Scan for the cell matching the given text and deliver its [x, y] coordinate at center. 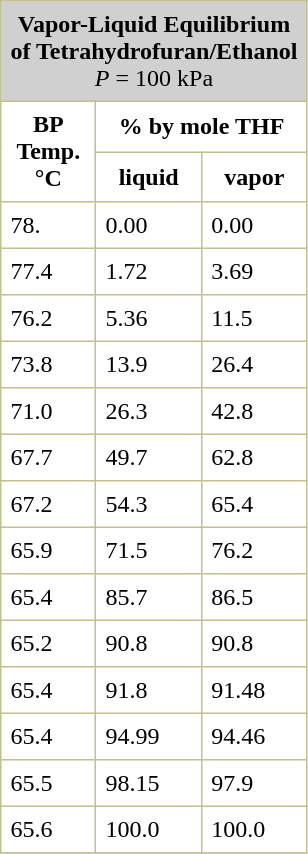
71.0 [48, 411]
26.4 [255, 364]
3.69 [255, 271]
1.72 [149, 271]
65.2 [48, 643]
5.36 [149, 318]
91.8 [149, 690]
11.5 [255, 318]
62.8 [255, 457]
86.5 [255, 597]
65.5 [48, 783]
98.15 [149, 783]
67.2 [48, 504]
97.9 [255, 783]
71.5 [149, 550]
vapor [255, 177]
42.8 [255, 411]
77.4 [48, 271]
65.6 [48, 829]
67.7 [48, 457]
49.7 [149, 457]
Vapor-Liquid Equilibriumof Tetrahydrofuran/EthanolP = 100 kPa [154, 51]
54.3 [149, 504]
13.9 [149, 364]
94.99 [149, 736]
BPTemp.°C [48, 151]
73.8 [48, 364]
94.46 [255, 736]
78. [48, 225]
85.7 [149, 597]
91.48 [255, 690]
26.3 [149, 411]
% by mole THF [202, 126]
liquid [149, 177]
65.9 [48, 550]
